Find where the given text appears and provide that cell's center as [x, y] coordinate. 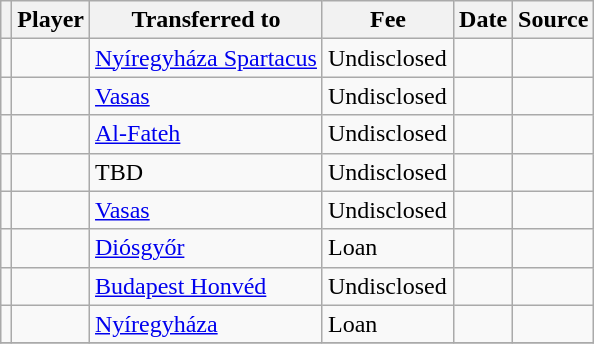
Al-Fateh [206, 134]
Nyíregyháza Spartacus [206, 58]
Date [484, 20]
Budapest Honvéd [206, 286]
TBD [206, 172]
Diósgyőr [206, 248]
Nyíregyháza [206, 324]
Source [554, 20]
Transferred to [206, 20]
Fee [388, 20]
Player [51, 20]
